Locate the cell with the specified text and output its (x, y) center coordinate. 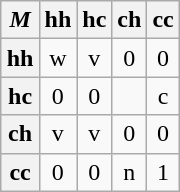
M (20, 20)
c (163, 96)
n (130, 172)
w (58, 58)
1 (163, 172)
